Return [X, Y] of the center of cell containing provided text 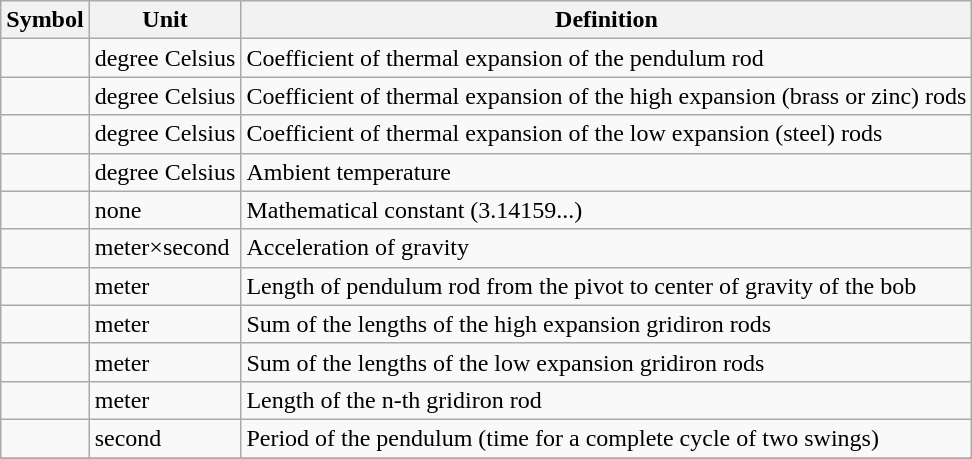
Acceleration of gravity [606, 248]
Coefficient of thermal expansion of the pendulum rod [606, 58]
meter×second [165, 248]
Sum of the lengths of the high expansion gridiron rods [606, 324]
none [165, 210]
Unit [165, 20]
Coefficient of thermal expansion of the low expansion (steel) rods [606, 134]
Period of the pendulum (time for a complete cycle of two swings) [606, 438]
Definition [606, 20]
Symbol [45, 20]
Length of pendulum rod from the pivot to center of gravity of the bob [606, 286]
Coefficient of thermal expansion of the high expansion (brass or zinc) rods [606, 96]
second [165, 438]
Ambient temperature [606, 172]
Sum of the lengths of the low expansion gridiron rods [606, 362]
Mathematical constant (3.14159...) [606, 210]
Length of the n-th gridiron rod [606, 400]
